Capture the cell that displays the provided text and extract its [X, Y] central coordinate. 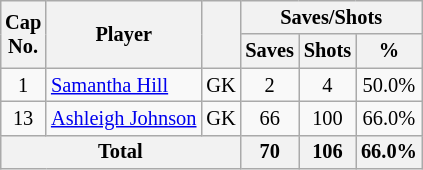
Saves/Shots [330, 17]
Total [120, 152]
Shots [328, 51]
106 [328, 152]
Saves [269, 51]
CapNo. [23, 34]
% [389, 51]
Ashleigh Johnson [124, 118]
100 [328, 118]
66 [269, 118]
Samantha Hill [124, 85]
70 [269, 152]
4 [328, 85]
2 [269, 85]
1 [23, 85]
Player [124, 34]
13 [23, 118]
50.0% [389, 85]
